Capture the cell that displays the provided text and extract its [X, Y] central coordinate. 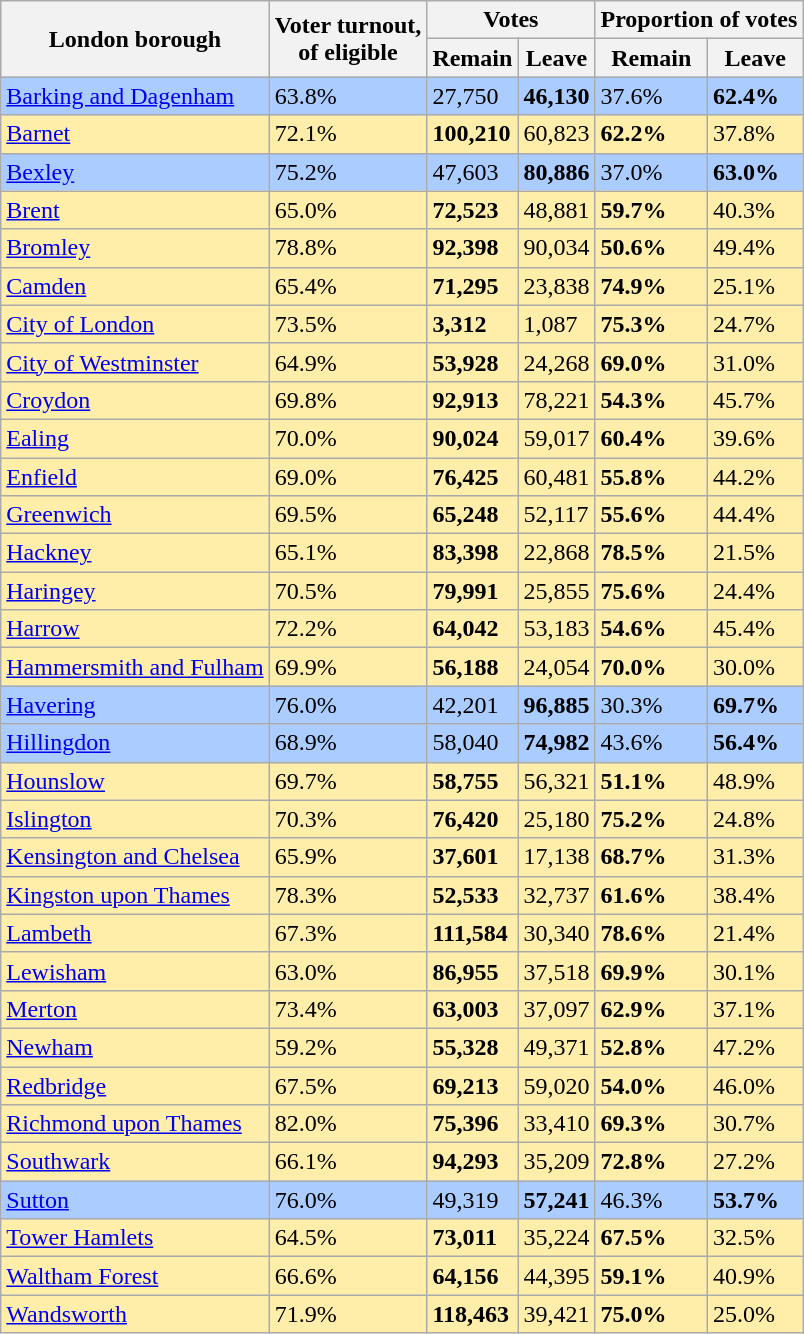
Islington [135, 819]
25,180 [556, 819]
45.7% [756, 400]
100,210 [472, 134]
78,221 [556, 400]
Hounslow [135, 781]
69,213 [472, 1085]
56,321 [556, 781]
49,371 [556, 1047]
24,054 [556, 667]
30.1% [756, 971]
55,328 [472, 1047]
70.5% [348, 591]
30.7% [756, 1124]
59.2% [348, 1047]
69.5% [348, 515]
66.6% [348, 1276]
65.0% [348, 210]
Sutton [135, 1200]
92,913 [472, 400]
54.0% [652, 1085]
56,188 [472, 667]
Tower Hamlets [135, 1238]
118,463 [472, 1314]
90,034 [556, 248]
Enfield [135, 477]
66.1% [348, 1162]
51.1% [652, 781]
83,398 [472, 553]
71,295 [472, 286]
74,982 [556, 743]
City of London [135, 324]
Kingston upon Thames [135, 895]
96,885 [556, 705]
57,241 [556, 1200]
21.4% [756, 933]
49,319 [472, 1200]
49.4% [756, 248]
76,420 [472, 819]
Southwark [135, 1162]
25,855 [556, 591]
55.6% [652, 515]
69.8% [348, 400]
Harrow [135, 629]
62.4% [756, 96]
33,410 [556, 1124]
65.4% [348, 286]
47,603 [472, 172]
56.4% [756, 743]
75.0% [652, 1314]
68.9% [348, 743]
24.4% [756, 591]
24.7% [756, 324]
54.3% [652, 400]
Barking and Dagenham [135, 96]
Barnet [135, 134]
42,201 [472, 705]
52.8% [652, 1047]
48,881 [556, 210]
59,020 [556, 1085]
62.2% [652, 134]
82.0% [348, 1124]
37.8% [756, 134]
Brent [135, 210]
27.2% [756, 1162]
32.5% [756, 1238]
60,823 [556, 134]
24,268 [556, 362]
Bexley [135, 172]
Lambeth [135, 933]
64,042 [472, 629]
63,003 [472, 1009]
111,584 [472, 933]
35,209 [556, 1162]
37,097 [556, 1009]
44.4% [756, 515]
46.3% [652, 1200]
30.0% [756, 667]
Bromley [135, 248]
48.9% [756, 781]
59.7% [652, 210]
53,183 [556, 629]
Havering [135, 705]
Camden [135, 286]
73.4% [348, 1009]
Richmond upon Thames [135, 1124]
Waltham Forest [135, 1276]
37,601 [472, 857]
70.3% [348, 819]
60,481 [556, 477]
72.8% [652, 1162]
40.9% [756, 1276]
53.7% [756, 1200]
50.6% [652, 248]
58,040 [472, 743]
46.0% [756, 1085]
78.3% [348, 895]
30,340 [556, 933]
75.3% [652, 324]
25.0% [756, 1314]
24.8% [756, 819]
Hackney [135, 553]
44,395 [556, 1276]
75,396 [472, 1124]
37,518 [556, 971]
3,312 [472, 324]
64.9% [348, 362]
75.6% [652, 591]
Greenwich [135, 515]
Haringey [135, 591]
Merton [135, 1009]
78.5% [652, 553]
63.8% [348, 96]
23,838 [556, 286]
39,421 [556, 1314]
71.9% [348, 1314]
94,293 [472, 1162]
Proportion of votes [699, 20]
65.9% [348, 857]
73.5% [348, 324]
78.6% [652, 933]
Wandsworth [135, 1314]
55.8% [652, 477]
Newham [135, 1047]
25.1% [756, 286]
64,156 [472, 1276]
76,425 [472, 477]
72,523 [472, 210]
Hillingdon [135, 743]
86,955 [472, 971]
54.6% [652, 629]
30.3% [652, 705]
74.9% [652, 286]
City of Westminster [135, 362]
Ealing [135, 438]
Croydon [135, 400]
37.0% [652, 172]
61.6% [652, 895]
65.1% [348, 553]
59,017 [556, 438]
69.3% [652, 1124]
London borough [135, 39]
Redbridge [135, 1085]
Kensington and Chelsea [135, 857]
43.6% [652, 743]
1,087 [556, 324]
31.0% [756, 362]
68.7% [652, 857]
45.4% [756, 629]
64.5% [348, 1238]
59.1% [652, 1276]
17,138 [556, 857]
58,755 [472, 781]
90,024 [472, 438]
65,248 [472, 515]
Hammersmith and Fulham [135, 667]
Lewisham [135, 971]
73,011 [472, 1238]
32,737 [556, 895]
39.6% [756, 438]
22,868 [556, 553]
27,750 [472, 96]
46,130 [556, 96]
60.4% [652, 438]
35,224 [556, 1238]
38.4% [756, 895]
78.8% [348, 248]
79,991 [472, 591]
31.3% [756, 857]
Voter turnout,of eligible [348, 39]
37.6% [652, 96]
52,117 [556, 515]
Votes [511, 20]
67.3% [348, 933]
62.9% [652, 1009]
47.2% [756, 1047]
52,533 [472, 895]
53,928 [472, 362]
80,886 [556, 172]
72.2% [348, 629]
37.1% [756, 1009]
72.1% [348, 134]
21.5% [756, 553]
40.3% [756, 210]
92,398 [472, 248]
44.2% [756, 477]
